Determine the [X, Y] coordinate at the center of the cell enclosing the given text.  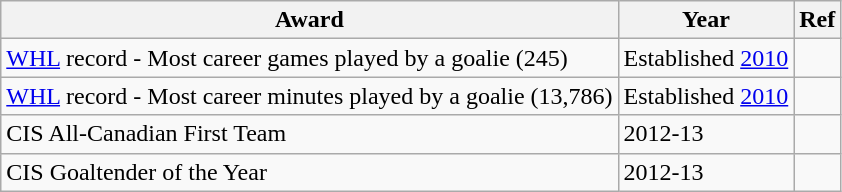
CIS Goaltender of the Year [310, 172]
Ref [818, 20]
WHL record - Most career minutes played by a goalie (13,786) [310, 96]
WHL record - Most career games played by a goalie (245) [310, 58]
Year [706, 20]
Award [310, 20]
CIS All-Canadian First Team [310, 134]
